Provide the (X, Y) coordinate of the cell's center where the given text is located.  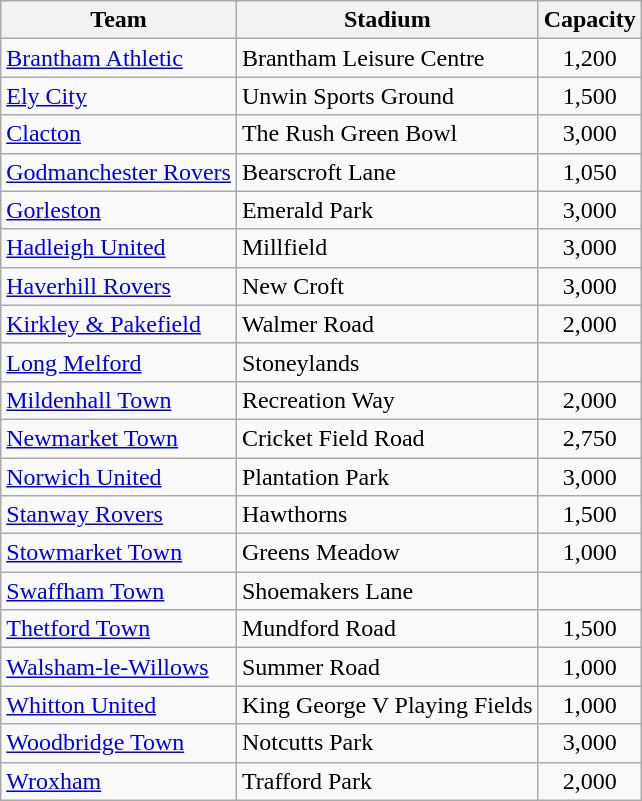
The Rush Green Bowl (387, 134)
Wroxham (119, 781)
Notcutts Park (387, 743)
Long Melford (119, 362)
Stowmarket Town (119, 553)
Norwich United (119, 477)
Haverhill Rovers (119, 286)
Ely City (119, 96)
Shoemakers Lane (387, 591)
New Croft (387, 286)
Godmanchester Rovers (119, 172)
Greens Meadow (387, 553)
Clacton (119, 134)
Brantham Leisure Centre (387, 58)
Stanway Rovers (119, 515)
Plantation Park (387, 477)
Mildenhall Town (119, 400)
King George V Playing Fields (387, 705)
Summer Road (387, 667)
Capacity (590, 20)
Newmarket Town (119, 438)
Bearscroft Lane (387, 172)
Stadium (387, 20)
Walmer Road (387, 324)
Recreation Way (387, 400)
Mundford Road (387, 629)
Team (119, 20)
Gorleston (119, 210)
Emerald Park (387, 210)
Unwin Sports Ground (387, 96)
Hawthorns (387, 515)
Brantham Athletic (119, 58)
Swaffham Town (119, 591)
Walsham-le-Willows (119, 667)
Whitton United (119, 705)
Millfield (387, 248)
Stoneylands (387, 362)
1,050 (590, 172)
Thetford Town (119, 629)
2,750 (590, 438)
Trafford Park (387, 781)
Woodbridge Town (119, 743)
Hadleigh United (119, 248)
Cricket Field Road (387, 438)
1,200 (590, 58)
Kirkley & Pakefield (119, 324)
